Pinpoint the cell where the given text exists, returning its [x, y] midpoint coordinate. 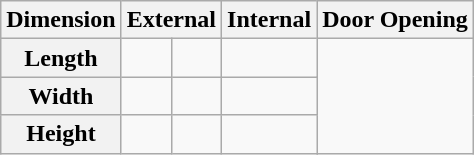
Length [61, 58]
Door Opening [396, 20]
Width [61, 96]
Dimension [61, 20]
Height [61, 134]
Internal [270, 20]
External [171, 20]
